Search for the cell housing the specified text and yield its [x, y] center coordinate. 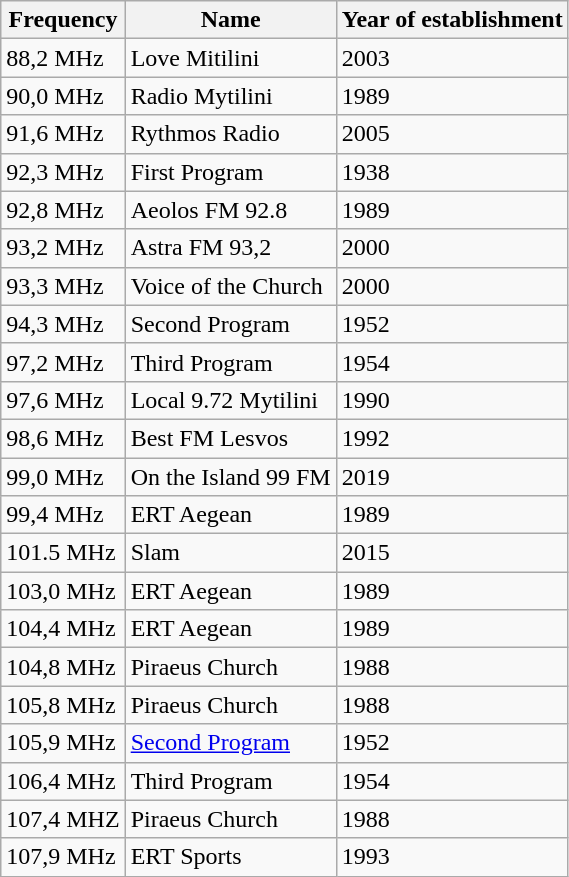
104,8 MHz [63, 667]
97,2 MHz [63, 362]
Name [230, 20]
99,4 MHz [63, 515]
2003 [452, 58]
Aeolos FM 92.8 [230, 210]
2019 [452, 477]
101.5 MHz [63, 553]
93,3 MHz [63, 286]
106,4 MHz [63, 781]
ERT Sports [230, 857]
99,0 MHz [63, 477]
107,4 MHZ [63, 819]
1938 [452, 172]
Voice of the Church [230, 286]
Best FM Lesvos [230, 438]
1990 [452, 400]
Slam [230, 553]
90,0 MHz [63, 96]
91,6 MHz [63, 134]
94,3 MHz [63, 324]
98,6 MHz [63, 438]
97,6 MHz [63, 400]
107,9 MHz [63, 857]
93,2 MHz [63, 248]
1993 [452, 857]
1992 [452, 438]
Radio Mytilini [230, 96]
Rythmos Radio [230, 134]
On the Island 99 FM [230, 477]
92,3 MHz [63, 172]
Local 9.72 Mytilini [230, 400]
First Program [230, 172]
103,0 MHz [63, 591]
105,9 MHz [63, 743]
Love Mitilini [230, 58]
2005 [452, 134]
92,8 MHz [63, 210]
Year of establishment [452, 20]
88,2 MHz [63, 58]
Astra FM 93,2 [230, 248]
105,8 MHz [63, 705]
2015 [452, 553]
104,4 MHz [63, 629]
Frequency [63, 20]
